For the text-containing cell, return its midpoint in (X, Y) coordinate format. 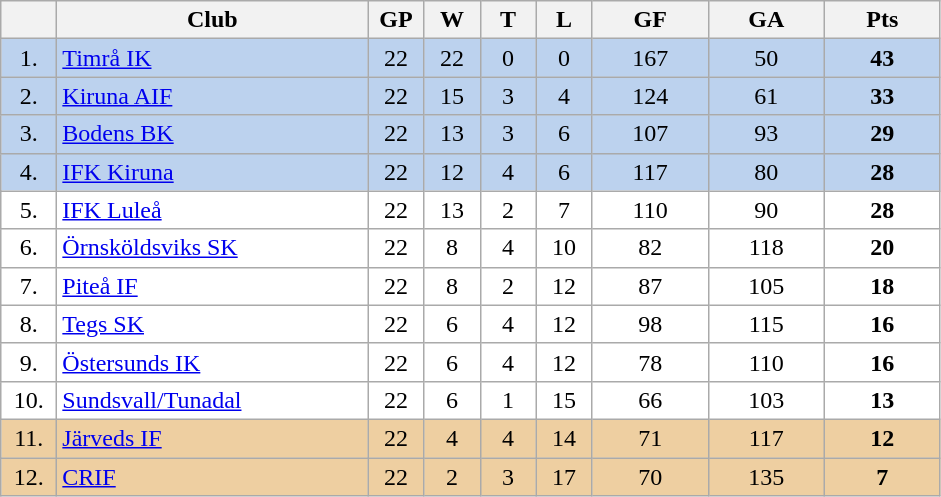
Östersunds IK (212, 362)
167 (650, 58)
W (452, 20)
115 (766, 324)
105 (766, 286)
10 (564, 248)
6. (29, 248)
9. (29, 362)
18 (882, 286)
Timrå IK (212, 58)
L (564, 20)
1 (508, 400)
107 (650, 134)
80 (766, 172)
7. (29, 286)
71 (650, 438)
Bodens BK (212, 134)
Järveds IF (212, 438)
GP (396, 20)
61 (766, 96)
118 (766, 248)
50 (766, 58)
5. (29, 210)
3. (29, 134)
29 (882, 134)
GA (766, 20)
70 (650, 477)
103 (766, 400)
IFK Kiruna (212, 172)
1. (29, 58)
11. (29, 438)
Piteå IF (212, 286)
Örnsköldsviks SK (212, 248)
66 (650, 400)
12. (29, 477)
Pts (882, 20)
20 (882, 248)
14 (564, 438)
GF (650, 20)
90 (766, 210)
124 (650, 96)
98 (650, 324)
93 (766, 134)
43 (882, 58)
2. (29, 96)
17 (564, 477)
Kiruna AIF (212, 96)
78 (650, 362)
Sundsvall/Tunadal (212, 400)
4. (29, 172)
IFK Luleå (212, 210)
8. (29, 324)
33 (882, 96)
10. (29, 400)
Tegs SK (212, 324)
87 (650, 286)
Club (212, 20)
T (508, 20)
CRIF (212, 477)
135 (766, 477)
82 (650, 248)
